Return the [X, Y] coordinate for the center point of the cell that contains the specified text.  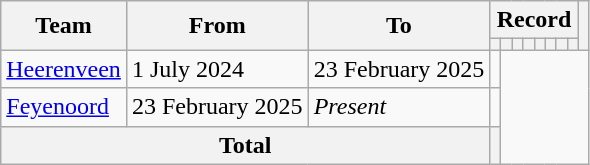
1 July 2024 [217, 69]
Heerenveen [64, 69]
To [399, 26]
Team [64, 26]
From [217, 26]
Total [246, 145]
Feyenoord [64, 107]
Present [399, 107]
Record [534, 20]
